Provide the [x, y] coordinate of the cell's center where the given text is located.  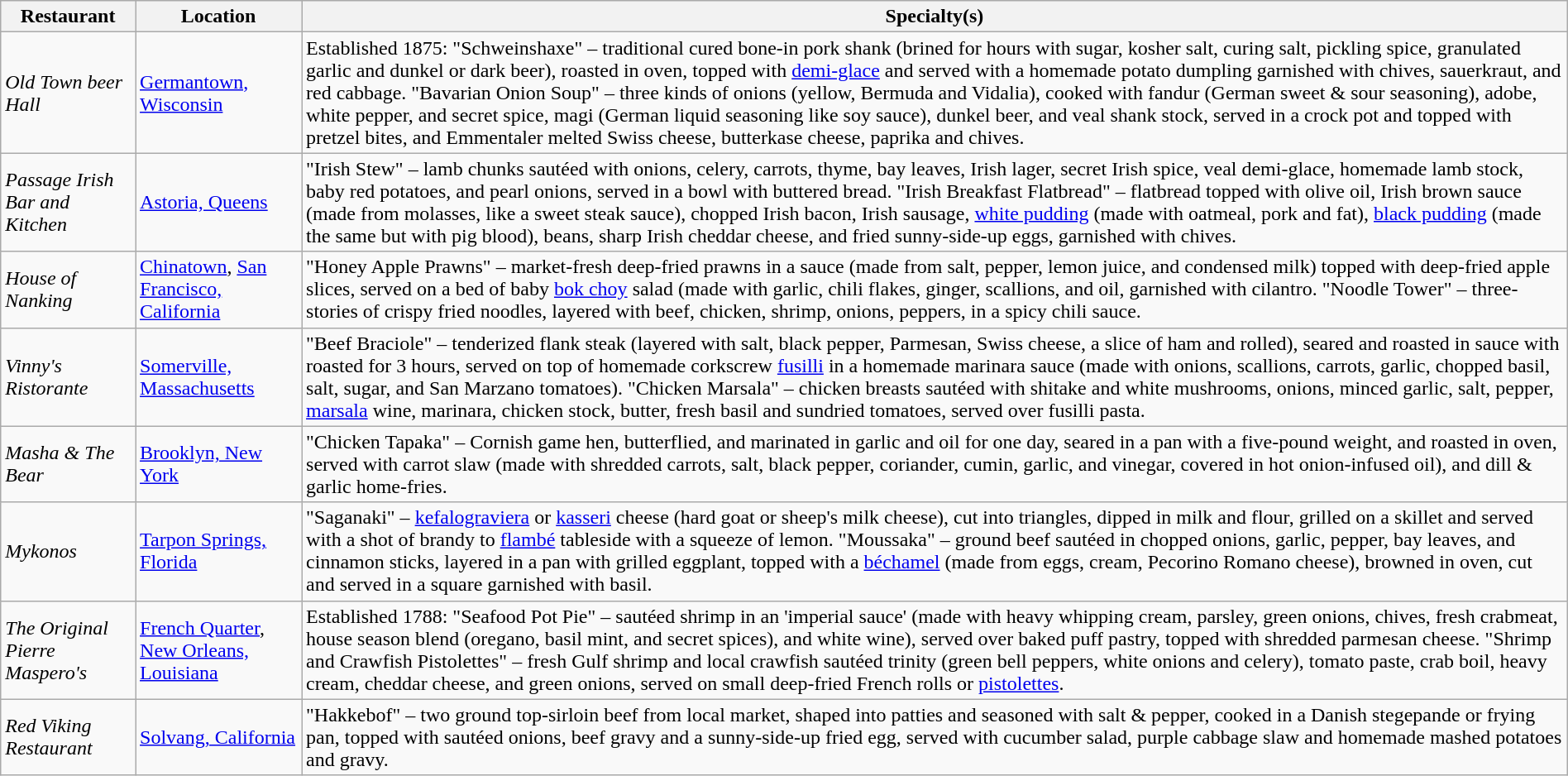
Mykonos [68, 551]
Somerville, Massachusetts [218, 377]
Passage Irish Bar and Kitchen [68, 202]
The Original Pierre Maspero's [68, 650]
Restaurant [68, 17]
Brooklyn, New York [218, 464]
Chinatown, San Francisco, California [218, 290]
Red Viking Restaurant [68, 737]
Solvang, California [218, 737]
House of Nanking [68, 290]
Specialty(s) [935, 17]
Location [218, 17]
Tarpon Springs, Florida [218, 551]
French Quarter, New Orleans, Louisiana [218, 650]
Germantown, Wisconsin [218, 93]
Astoria, Queens [218, 202]
Masha & The Bear [68, 464]
Old Town beer Hall [68, 93]
Vinny's Ristorante [68, 377]
